Locate the cell with the specified text and output its [x, y] center coordinate. 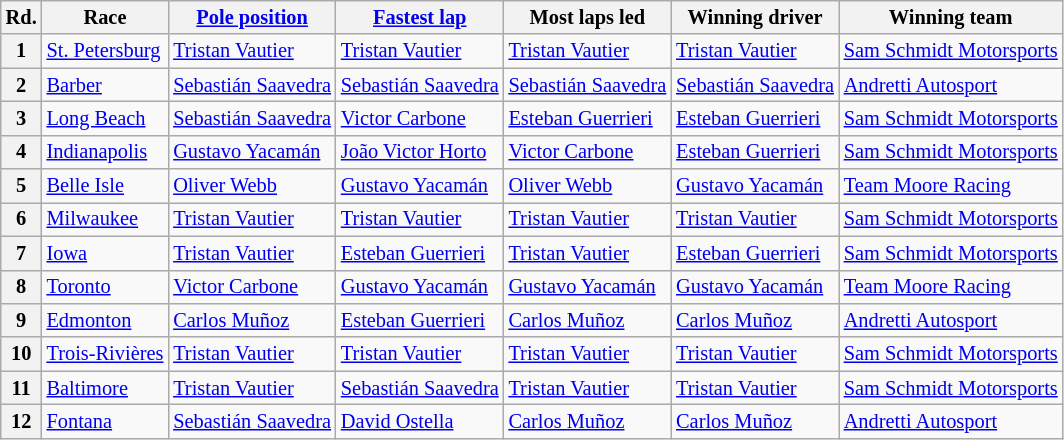
Toronto [106, 287]
Long Beach [106, 118]
Baltimore [106, 388]
11 [22, 388]
Trois-Rivières [106, 354]
Fontana [106, 421]
Pole position [252, 17]
5 [22, 186]
2 [22, 85]
David Ostella [420, 421]
12 [22, 421]
Winning team [951, 17]
1 [22, 51]
Winning driver [755, 17]
João Victor Horto [420, 152]
10 [22, 354]
6 [22, 219]
8 [22, 287]
9 [22, 320]
Indianapolis [106, 152]
Barber [106, 85]
Edmonton [106, 320]
Most laps led [588, 17]
Milwaukee [106, 219]
Rd. [22, 17]
Race [106, 17]
Iowa [106, 253]
3 [22, 118]
4 [22, 152]
Fastest lap [420, 17]
7 [22, 253]
Belle Isle [106, 186]
St. Petersburg [106, 51]
